Search for the cell housing the specified text and yield its [x, y] center coordinate. 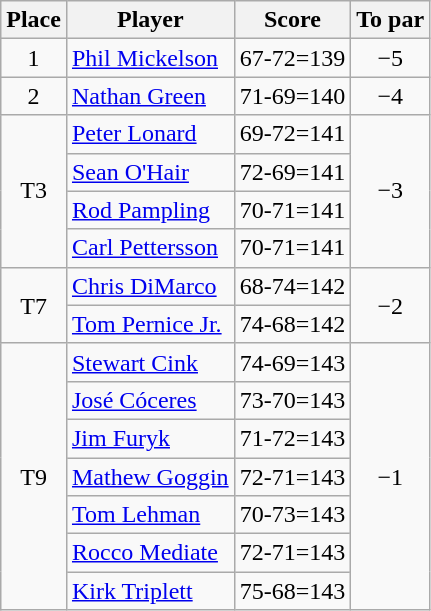
T3 [34, 191]
Kirk Triplett [150, 591]
Mathew Goggin [150, 477]
T9 [34, 476]
−4 [390, 96]
73-70=143 [292, 400]
−5 [390, 58]
T7 [34, 305]
71-72=143 [292, 438]
74-68=142 [292, 324]
To par [390, 20]
75-68=143 [292, 591]
Phil Mickelson [150, 58]
Rod Pampling [150, 210]
Peter Lonard [150, 134]
71-69=140 [292, 96]
Player [150, 20]
1 [34, 58]
Tom Lehman [150, 515]
Jim Furyk [150, 438]
72-69=141 [292, 172]
Chris DiMarco [150, 286]
Carl Pettersson [150, 248]
74-69=143 [292, 362]
67-72=139 [292, 58]
68-74=142 [292, 286]
Score [292, 20]
−1 [390, 476]
−2 [390, 305]
Nathan Green [150, 96]
Tom Pernice Jr. [150, 324]
−3 [390, 191]
Place [34, 20]
Stewart Cink [150, 362]
José Cóceres [150, 400]
Rocco Mediate [150, 553]
Sean O'Hair [150, 172]
70-73=143 [292, 515]
2 [34, 96]
69-72=141 [292, 134]
